From the cell containing the given text, extract its center point as [x, y] coordinate. 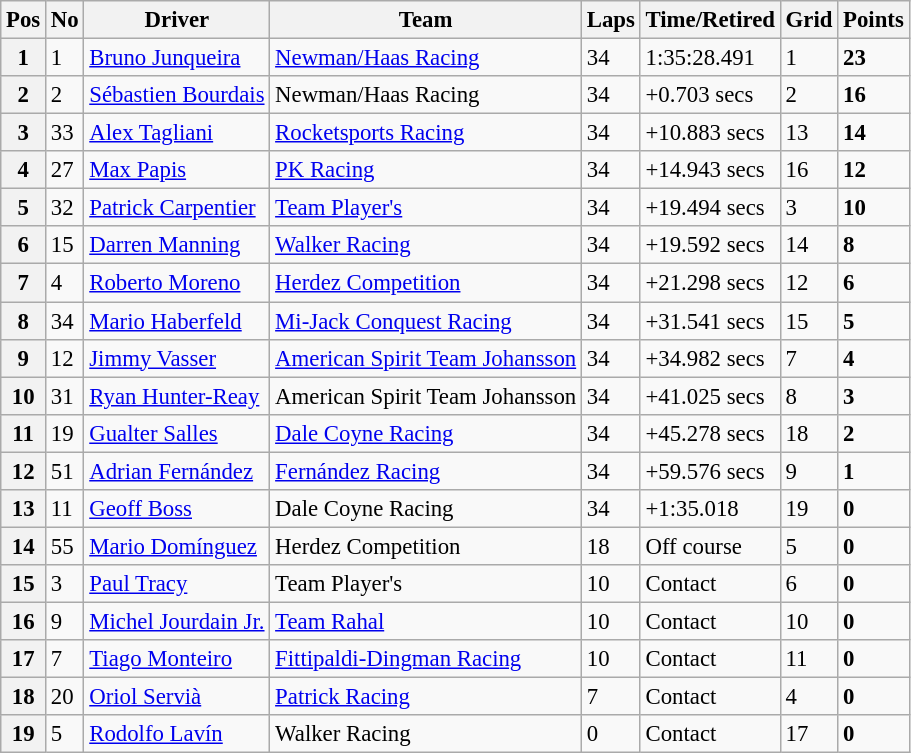
Mario Haberfeld [177, 321]
23 [874, 58]
Bruno Junqueira [177, 58]
Darren Manning [177, 245]
51 [65, 471]
Off course [710, 546]
Alex Tagliani [177, 133]
27 [65, 170]
Patrick Racing [426, 697]
Oriol Servià [177, 697]
+21.298 secs [710, 283]
Tiago Monteiro [177, 659]
Team Rahal [426, 621]
PK Racing [426, 170]
Paul Tracy [177, 584]
31 [65, 396]
Adrian Fernández [177, 471]
+45.278 secs [710, 433]
20 [65, 697]
+10.883 secs [710, 133]
No [65, 20]
+14.943 secs [710, 170]
Max Papis [177, 170]
+1:35.018 [710, 509]
+19.494 secs [710, 208]
Team [426, 20]
Roberto Moreno [177, 283]
Rocketsports Racing [426, 133]
Ryan Hunter-Reay [177, 396]
55 [65, 546]
+19.592 secs [710, 245]
+41.025 secs [710, 396]
Rodolfo Lavín [177, 734]
Patrick Carpentier [177, 208]
Geoff Boss [177, 509]
1:35:28.491 [710, 58]
Mi-Jack Conquest Racing [426, 321]
Laps [610, 20]
Jimmy Vasser [177, 358]
33 [65, 133]
Fittipaldi-Dingman Racing [426, 659]
+34.982 secs [710, 358]
Pos [24, 20]
Fernández Racing [426, 471]
Gualter Salles [177, 433]
32 [65, 208]
Sébastien Bourdais [177, 95]
Time/Retired [710, 20]
+0.703 secs [710, 95]
Michel Jourdain Jr. [177, 621]
+31.541 secs [710, 321]
+59.576 secs [710, 471]
Driver [177, 20]
Mario Domínguez [177, 546]
Points [874, 20]
Grid [808, 20]
